Return [X, Y] of the center of cell containing provided text 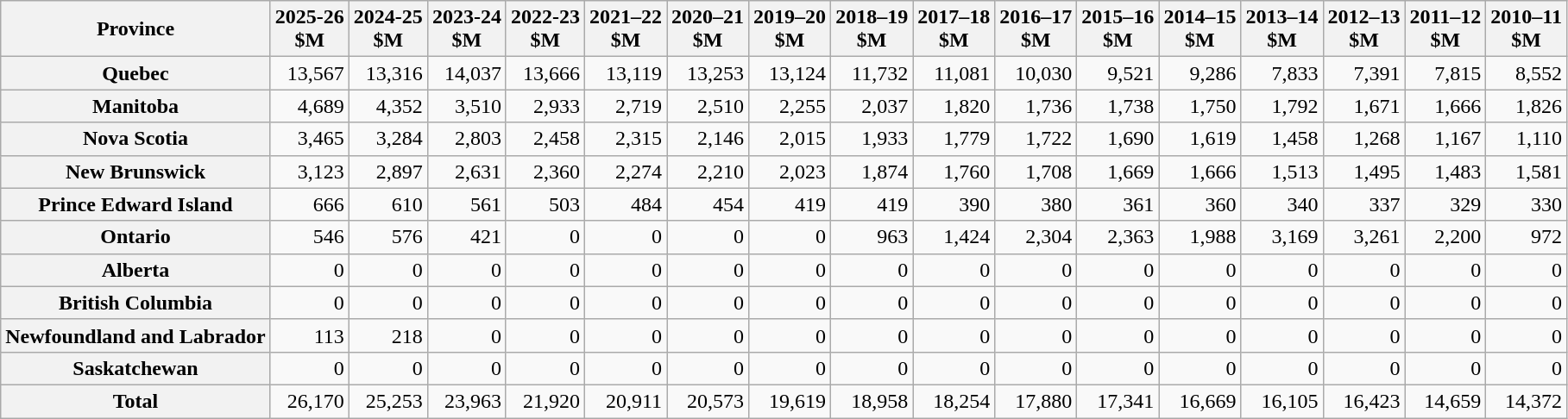
2013–14$M [1282, 29]
610 [388, 204]
1,736 [1036, 106]
2025-26$M [309, 29]
2,015 [790, 139]
2,255 [790, 106]
Nova Scotia [135, 139]
2017–18$M [954, 29]
1,669 [1118, 172]
2023-24$M [466, 29]
360 [1200, 204]
2021–22$M [625, 29]
2,037 [872, 106]
1,495 [1363, 172]
Alberta [135, 270]
14,037 [466, 73]
3,123 [309, 172]
330 [1527, 204]
16,105 [1282, 401]
2,897 [388, 172]
2012–13$M [1363, 29]
9,286 [1200, 73]
2,458 [545, 139]
19,619 [790, 401]
3,465 [309, 139]
1,581 [1527, 172]
2011–12$M [1445, 29]
New Brunswick [135, 172]
2,803 [466, 139]
1,722 [1036, 139]
2,304 [1036, 237]
546 [309, 237]
1,619 [1200, 139]
2,200 [1445, 237]
1,826 [1527, 106]
1,671 [1363, 106]
Saskatchewan [135, 368]
963 [872, 237]
1,792 [1282, 106]
23,963 [466, 401]
21,920 [545, 401]
329 [1445, 204]
484 [625, 204]
1,988 [1200, 237]
2020–21$M [708, 29]
1,760 [954, 172]
Province [135, 29]
2,719 [625, 106]
14,659 [1445, 401]
2,210 [708, 172]
503 [545, 204]
4,352 [388, 106]
1,424 [954, 237]
454 [708, 204]
2014–15$M [1200, 29]
7,391 [1363, 73]
1,458 [1282, 139]
340 [1282, 204]
1,779 [954, 139]
8,552 [1527, 73]
2,274 [625, 172]
26,170 [309, 401]
972 [1527, 237]
2016–17$M [1036, 29]
2010–11$M [1527, 29]
1,708 [1036, 172]
25,253 [388, 401]
2018–19$M [872, 29]
1,167 [1445, 139]
337 [1363, 204]
361 [1118, 204]
13,124 [790, 73]
Quebec [135, 73]
1,513 [1282, 172]
13,666 [545, 73]
380 [1036, 204]
20,573 [708, 401]
421 [466, 237]
Newfoundland and Labrador [135, 335]
20,911 [625, 401]
2022-23$M [545, 29]
17,880 [1036, 401]
2,510 [708, 106]
16,423 [1363, 401]
1,750 [1200, 106]
4,689 [309, 106]
18,254 [954, 401]
11,081 [954, 73]
18,958 [872, 401]
2,023 [790, 172]
13,119 [625, 73]
1,268 [1363, 139]
113 [309, 335]
13,567 [309, 73]
2015–16$M [1118, 29]
1,820 [954, 106]
561 [466, 204]
Total [135, 401]
2,360 [545, 172]
576 [388, 237]
2,631 [466, 172]
1,933 [872, 139]
666 [309, 204]
2024-25$M [388, 29]
7,815 [1445, 73]
1,738 [1118, 106]
11,732 [872, 73]
1,110 [1527, 139]
14,372 [1527, 401]
16,669 [1200, 401]
17,341 [1118, 401]
3,169 [1282, 237]
10,030 [1036, 73]
3,510 [466, 106]
13,253 [708, 73]
Manitoba [135, 106]
3,261 [1363, 237]
2,363 [1118, 237]
1,483 [1445, 172]
Ontario [135, 237]
3,284 [388, 139]
2019–20$M [790, 29]
1,874 [872, 172]
2,315 [625, 139]
Prince Edward Island [135, 204]
390 [954, 204]
2,933 [545, 106]
7,833 [1282, 73]
1,690 [1118, 139]
9,521 [1118, 73]
2,146 [708, 139]
British Columbia [135, 303]
13,316 [388, 73]
218 [388, 335]
